Find where the given text appears and provide that cell's center as [X, Y] coordinate. 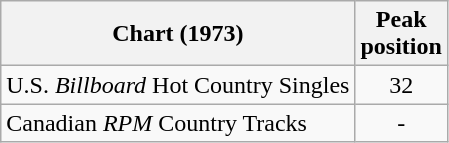
- [401, 123]
Peakposition [401, 34]
Chart (1973) [178, 34]
Canadian RPM Country Tracks [178, 123]
U.S. Billboard Hot Country Singles [178, 85]
32 [401, 85]
